Return (x, y) of the center of cell containing provided text 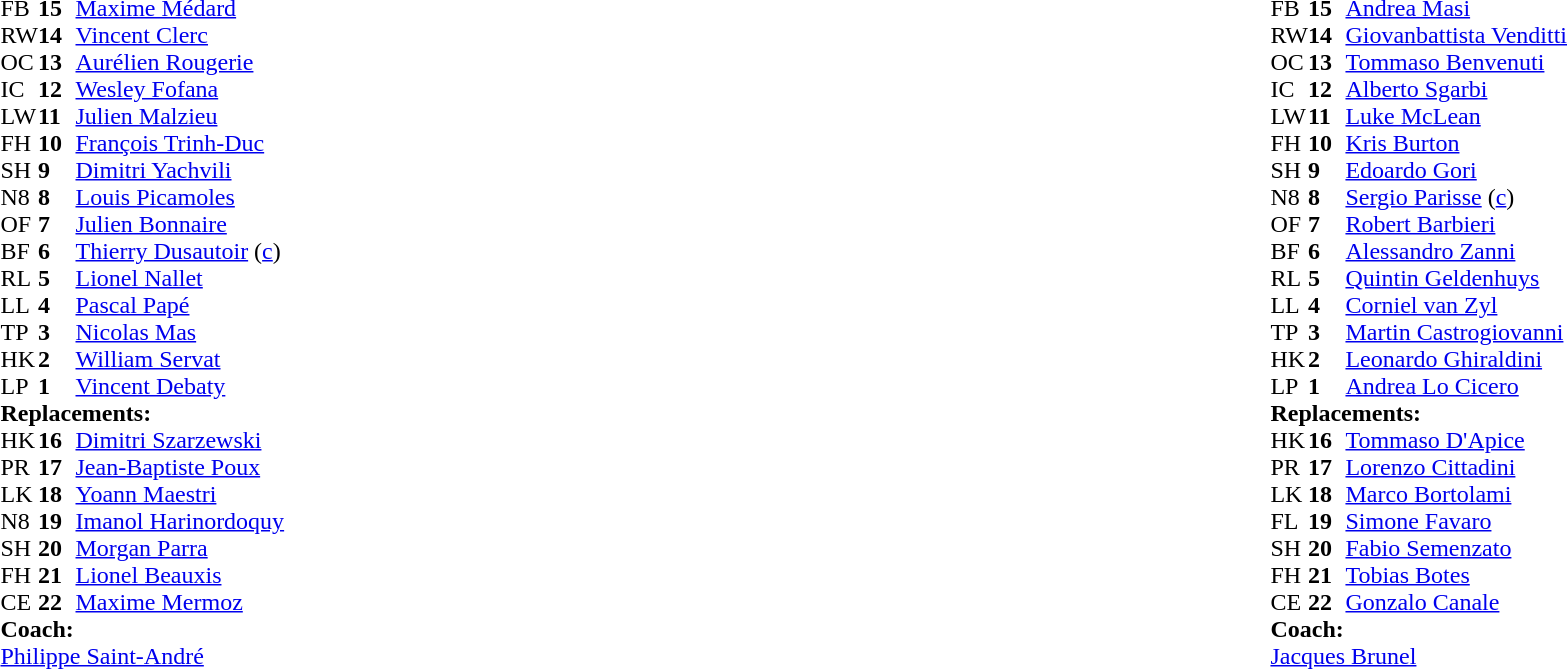
Jean-Baptiste Poux (180, 468)
Maxime Mermoz (180, 602)
François Trinh-Duc (180, 144)
Nicolas Mas (180, 332)
Fabio Semenzato (1456, 548)
Vincent Clerc (180, 36)
Marco Bortolami (1456, 494)
Tommaso D'Apice (1456, 440)
FL (1289, 522)
Gonzalo Canale (1456, 602)
Alessandro Zanni (1456, 252)
Quintin Geldenhuys (1456, 278)
Lionel Beauxis (180, 576)
Pascal Papé (180, 306)
Corniel van Zyl (1456, 306)
Andrea Lo Cicero (1456, 386)
Edoardo Gori (1456, 170)
Kris Burton (1456, 144)
Philippe Saint-André (142, 656)
Giovanbattista Venditti (1456, 36)
Julien Malzieu (180, 116)
Robert Barbieri (1456, 224)
Yoann Maestri (180, 494)
Jacques Brunel (1418, 656)
Luke McLean (1456, 116)
Tobias Botes (1456, 576)
Lorenzo Cittadini (1456, 468)
Leonardo Ghiraldini (1456, 360)
Martin Castrogiovanni (1456, 332)
Sergio Parisse (c) (1456, 198)
Louis Picamoles (180, 198)
Simone Favaro (1456, 522)
Morgan Parra (180, 548)
Julien Bonnaire (180, 224)
Wesley Fofana (180, 90)
Tommaso Benvenuti (1456, 62)
Alberto Sgarbi (1456, 90)
Thierry Dusautoir (c) (180, 252)
William Servat (180, 360)
Aurélien Rougerie (180, 62)
Dimitri Szarzewski (180, 440)
Vincent Debaty (180, 386)
Lionel Nallet (180, 278)
Imanol Harinordoquy (180, 522)
Dimitri Yachvili (180, 170)
